Provide the (x, y) coordinate of the cell's center where the given text is located.  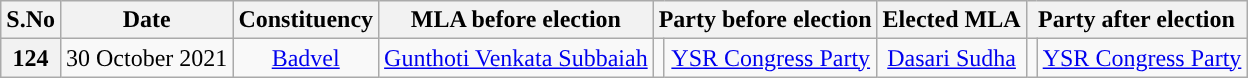
Dasari Sudha (952, 58)
Party before election (765, 20)
30 October 2021 (146, 58)
Party after election (1136, 20)
Gunthoti Venkata Subbaiah (516, 58)
Badvel (306, 58)
Date (146, 20)
Elected MLA (952, 20)
MLA before election (516, 20)
124 (31, 58)
Constituency (306, 20)
S.No (31, 20)
